Detect which cell encompasses the target text, then output its (X, Y) center coordinate. 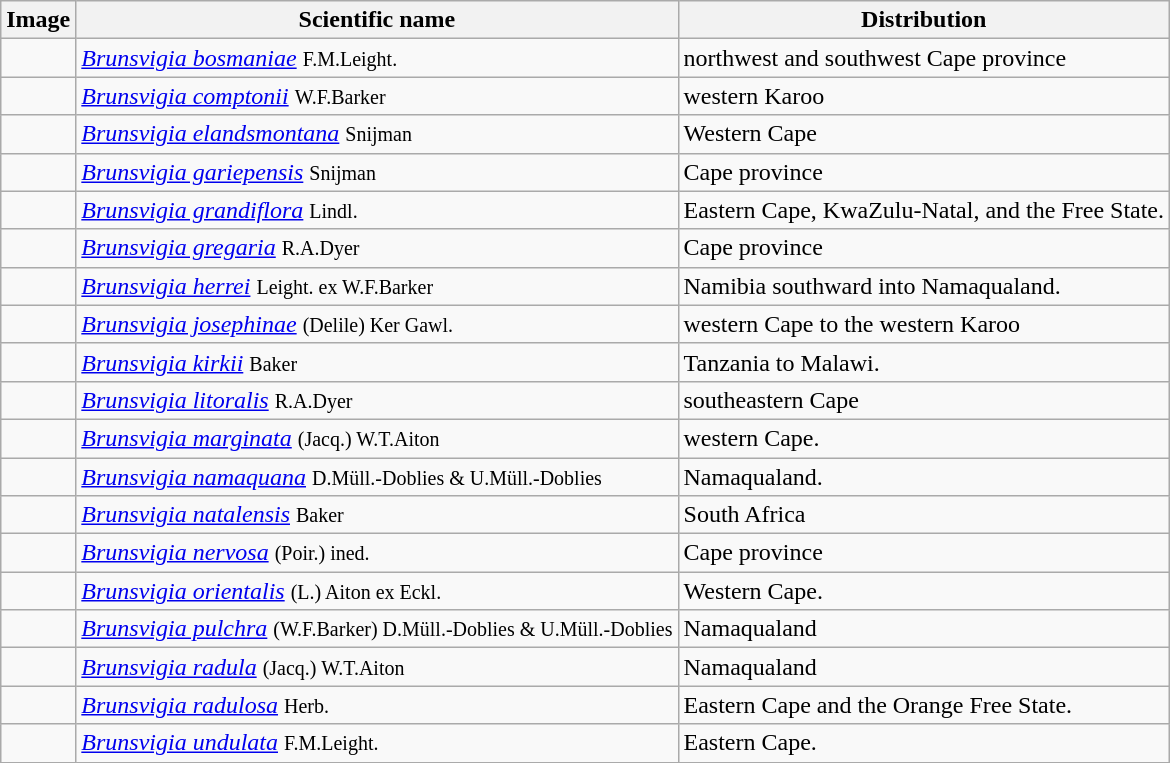
Brunsvigia natalensis Baker (377, 515)
Brunsvigia josephinae (Delile) Ker Gawl. (377, 324)
Brunsvigia radula (Jacq.) W.T.Aiton (377, 667)
South Africa (924, 515)
Image (38, 20)
Brunsvigia bosmaniae F.M.Leight. (377, 58)
Brunsvigia gregaria R.A.Dyer (377, 248)
Eastern Cape. (924, 743)
Brunsvigia orientalis (L.) Aiton ex Eckl. (377, 591)
Brunsvigia undulata F.M.Leight. (377, 743)
southeastern Cape (924, 400)
Eastern Cape and the Orange Free State. (924, 705)
Brunsvigia herrei Leight. ex W.F.Barker (377, 286)
Brunsvigia radulosa Herb. (377, 705)
Namaqualand. (924, 477)
Brunsvigia kirkii Baker (377, 362)
western Karoo (924, 96)
Eastern Cape, KwaZulu-Natal, and the Free State. (924, 210)
Tanzania to Malawi. (924, 362)
Brunsvigia elandsmontana Snijman (377, 134)
Brunsvigia litoralis R.A.Dyer (377, 400)
northwest and southwest Cape province (924, 58)
Brunsvigia comptonii W.F.Barker (377, 96)
western Cape to the western Karoo (924, 324)
Brunsvigia nervosa (Poir.) ined. (377, 553)
Brunsvigia gariepensis Snijman (377, 172)
Scientific name (377, 20)
Western Cape (924, 134)
Distribution (924, 20)
western Cape. (924, 438)
Brunsvigia grandiflora Lindl. (377, 210)
Brunsvigia namaquana D.Müll.-Doblies & U.Müll.-Doblies (377, 477)
Western Cape. (924, 591)
Brunsvigia pulchra (W.F.Barker) D.Müll.-Doblies & U.Müll.-Doblies (377, 629)
Brunsvigia marginata (Jacq.) W.T.Aiton (377, 438)
Namibia southward into Namaqualand. (924, 286)
